Return (X, Y) of the center of cell containing provided text 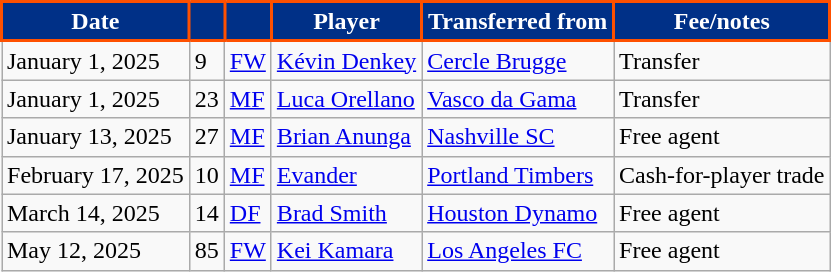
Player (346, 22)
85 (206, 251)
Brian Anunga (346, 137)
27 (206, 137)
Kévin Denkey (346, 60)
DF (248, 213)
10 (206, 175)
Los Angeles FC (518, 251)
23 (206, 99)
Cercle Brugge (518, 60)
Fee/notes (722, 22)
May 12, 2025 (96, 251)
Vasco da Gama (518, 99)
Kei Kamara (346, 251)
Date (96, 22)
Portland Timbers (518, 175)
March 14, 2025 (96, 213)
Nashville SC (518, 137)
Cash-for-player trade (722, 175)
February 17, 2025 (96, 175)
9 (206, 60)
Brad Smith (346, 213)
January 13, 2025 (96, 137)
Evander (346, 175)
Houston Dynamo (518, 213)
Transferred from (518, 22)
14 (206, 213)
Luca Orellano (346, 99)
